Identify which cell holds the provided text, then report its [x, y] central coordinate. 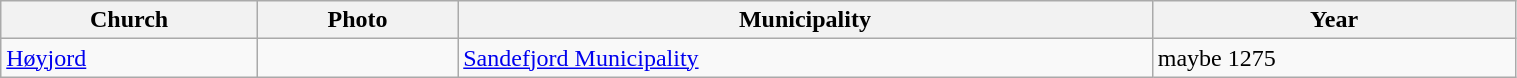
Church [130, 20]
Year [1334, 20]
Photo [357, 20]
Høyjord [130, 58]
maybe 1275 [1334, 58]
Municipality [805, 20]
Sandefjord Municipality [805, 58]
